Find where the given text appears and provide that cell's center as [x, y] coordinate. 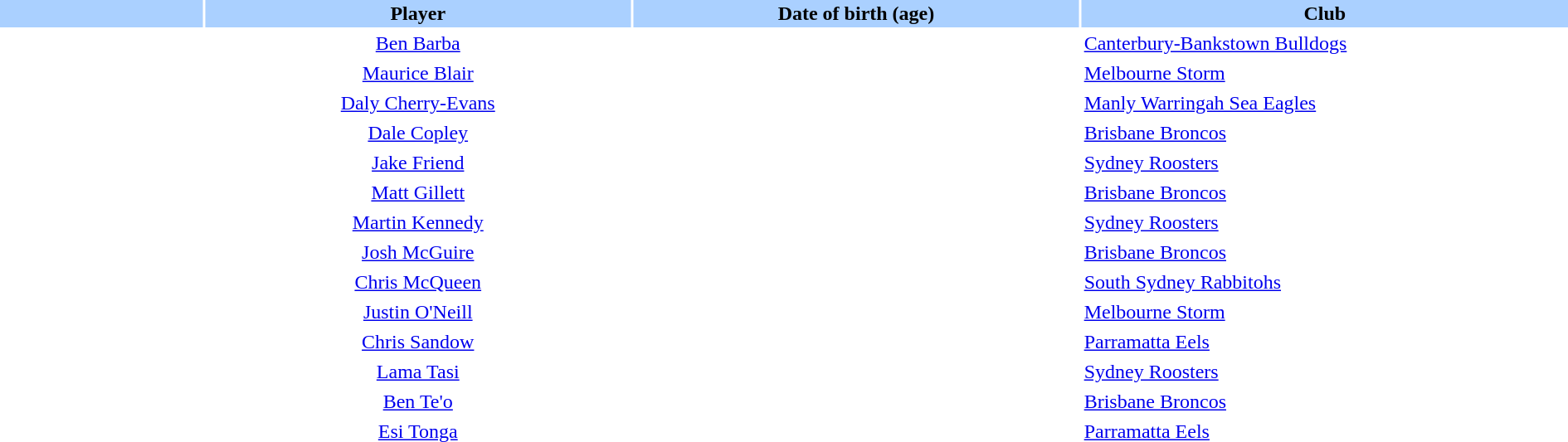
Justin O'Neill [418, 312]
South Sydney Rabbitohs [1325, 282]
Josh McGuire [418, 252]
Parramatta Eels [1325, 342]
Martin Kennedy [418, 222]
Daly Cherry-Evans [418, 103]
Jake Friend [418, 163]
Matt Gillett [418, 192]
Maurice Blair [418, 73]
Lama Tasi [418, 372]
Manly Warringah Sea Eagles [1325, 103]
Canterbury-Bankstown Bulldogs [1325, 43]
Date of birth (age) [856, 13]
Chris McQueen [418, 282]
Player [418, 13]
Ben Barba [418, 43]
Dale Copley [418, 133]
Ben Te'o [418, 401]
Chris Sandow [418, 342]
Club [1325, 13]
